From the cell containing the given text, extract its center point as (x, y) coordinate. 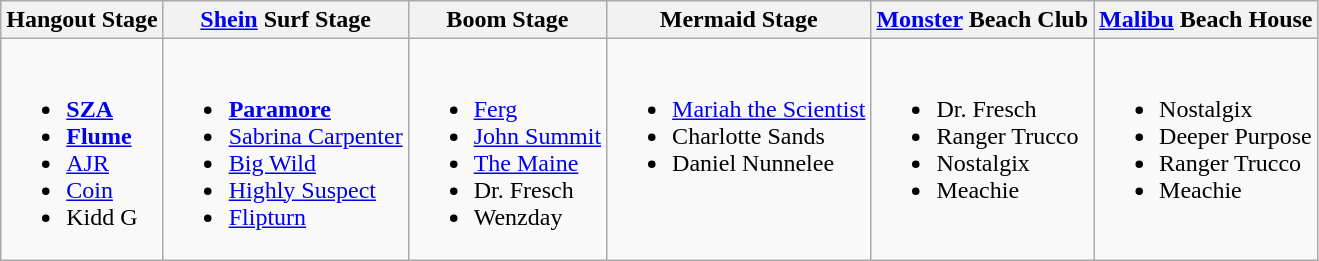
Monster Beach Club (982, 20)
Mermaid Stage (739, 20)
Dr. FreschRanger TruccoNostalgixMeachie (982, 150)
Malibu Beach House (1206, 20)
SZAFlumeAJRCoinKidd G (82, 150)
Hangout Stage (82, 20)
Mariah the ScientistCharlotte SandsDaniel Nunnelee (739, 150)
ParamoreSabrina CarpenterBig WildHighly SuspectFlipturn (286, 150)
FergJohn SummitThe MaineDr. FreschWenzday (507, 150)
Shein Surf Stage (286, 20)
Boom Stage (507, 20)
NostalgixDeeper PurposeRanger TruccoMeachie (1206, 150)
